Identify which cell holds the provided text, then report its [X, Y] central coordinate. 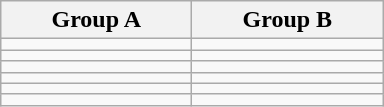
Group A [96, 20]
Group B [288, 20]
